Output the (X, Y) coordinate of the center of the cell containing the given text.  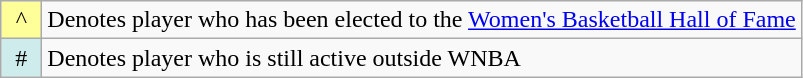
Denotes player who has been elected to the Women's Basketball Hall of Fame (422, 20)
^ (22, 20)
Denotes player who is still active outside WNBA (422, 58)
# (22, 58)
